Search for the cell housing the specified text and yield its (X, Y) center coordinate. 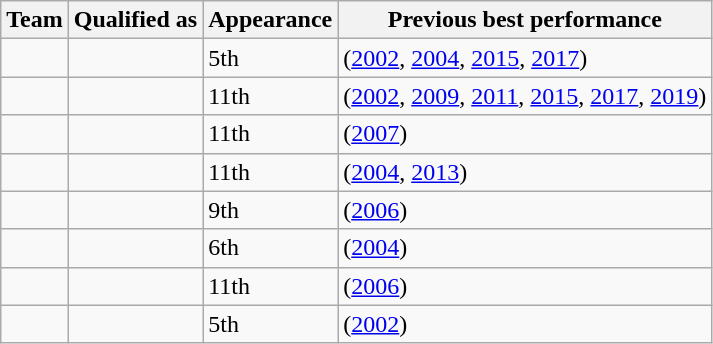
Appearance (270, 20)
(2002, 2004, 2015, 2017) (525, 58)
(2002, 2009, 2011, 2015, 2017, 2019) (525, 96)
(2007) (525, 134)
(2004) (525, 248)
9th (270, 210)
Previous best performance (525, 20)
6th (270, 248)
(2004, 2013) (525, 172)
Qualified as (135, 20)
Team (35, 20)
(2002) (525, 324)
